Extract the (x, y) coordinate from the center of the cell holding the provided text.  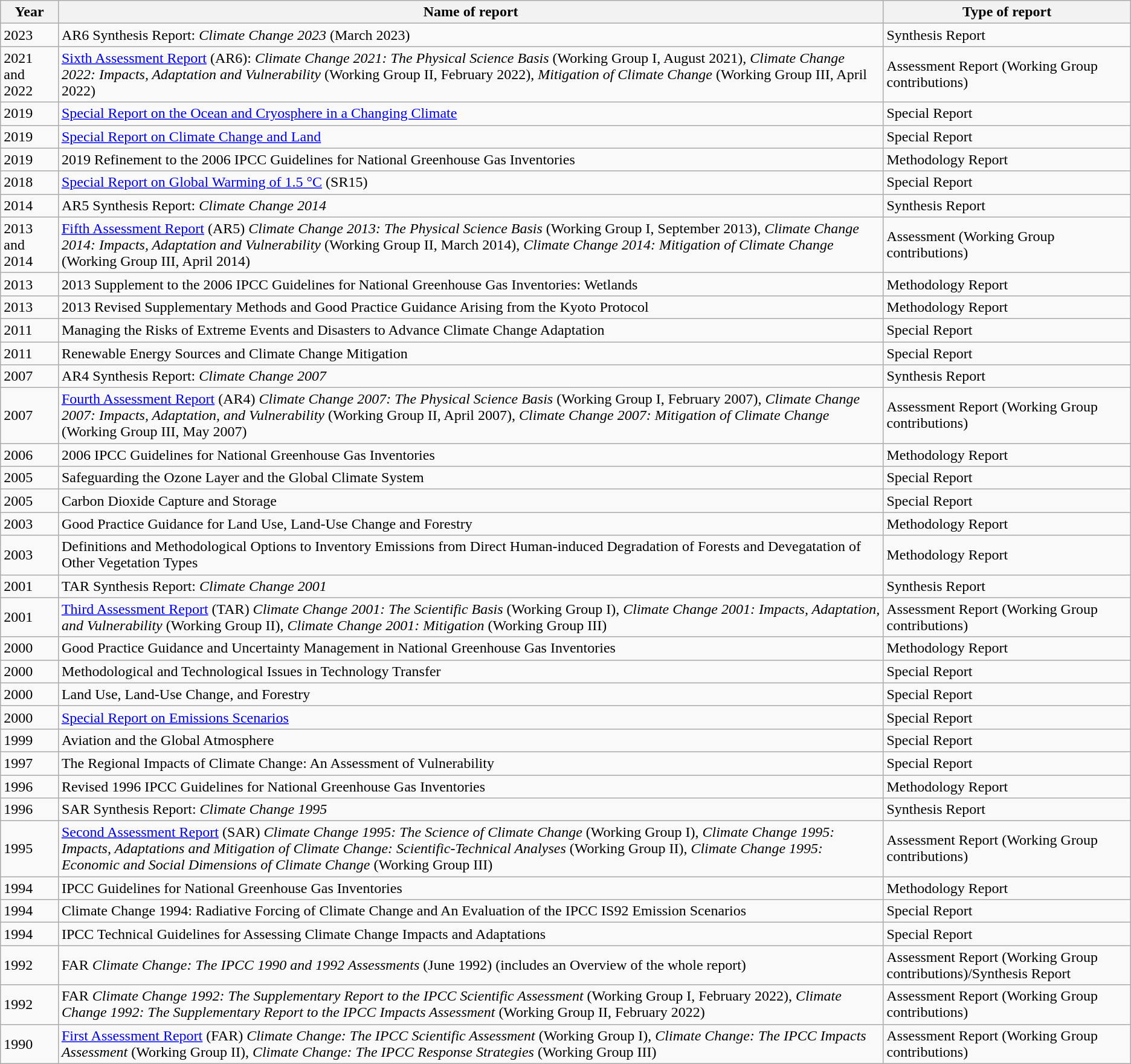
IPCC Technical Guidelines for Assessing Climate Change Impacts and Adaptations (471, 934)
Renewable Energy Sources and Climate Change Mitigation (471, 353)
Safeguarding the Ozone Layer and the Global Climate System (471, 478)
SAR Synthesis Report: Climate Change 1995 (471, 810)
Good Practice Guidance and Uncertainty Management in National Greenhouse Gas Inventories (471, 648)
Climate Change 1994: Radiative Forcing of Climate Change and An Evaluation of the IPCC IS92 Emission Scenarios (471, 911)
Assessment (Working Group contributions) (1007, 245)
Special Report on Global Warming of 1.5 °C (SR15) (471, 182)
Year (30, 12)
2013 Revised Supplementary Methods and Good Practice Guidance Arising from the Kyoto Protocol (471, 307)
The Regional Impacts of Climate Change: An Assessment of Vulnerability (471, 763)
Land Use, Land-Use Change, and Forestry (471, 694)
2019 Refinement to the 2006 IPCC Guidelines for National Greenhouse Gas Inventories (471, 160)
Special Report on Climate Change and Land (471, 137)
2018 (30, 182)
Special Report on Emissions Scenarios (471, 717)
AR6 Synthesis Report: Climate Change 2023 (March 2023) (471, 35)
Special Report on the Ocean and Cryosphere in a Changing Climate (471, 114)
2021 and 2022 (30, 74)
Methodological and Technological Issues in Technology Transfer (471, 671)
1995 (30, 849)
Carbon Dioxide Capture and Storage (471, 501)
1997 (30, 763)
Good Practice Guidance for Land Use, Land-Use Change and Forestry (471, 524)
Managing the Risks of Extreme Events and Disasters to Advance Climate Change Adaptation (471, 330)
AR4 Synthesis Report: Climate Change 2007 (471, 376)
Assessment Report (Working Group contributions)/Synthesis Report (1007, 966)
IPCC Guidelines for National Greenhouse Gas Inventories (471, 888)
Aviation and the Global Atmosphere (471, 740)
2006 (30, 455)
2006 IPCC Guidelines for National Greenhouse Gas Inventories (471, 455)
Revised 1996 IPCC Guidelines for National Greenhouse Gas Inventories (471, 786)
1999 (30, 740)
2013 Supplement to the 2006 IPCC Guidelines for National Greenhouse Gas Inventories: Wetlands (471, 284)
Name of report (471, 12)
2014 (30, 205)
FAR Climate Change: The IPCC 1990 and 1992 Assessments (June 1992) (includes an Overview of the whole report) (471, 966)
AR5 Synthesis Report: Climate Change 2014 (471, 205)
1990 (30, 1044)
Type of report (1007, 12)
2013 and 2014 (30, 245)
2023 (30, 35)
TAR Synthesis Report: Climate Change 2001 (471, 586)
